Capture the cell that displays the provided text and extract its [X, Y] central coordinate. 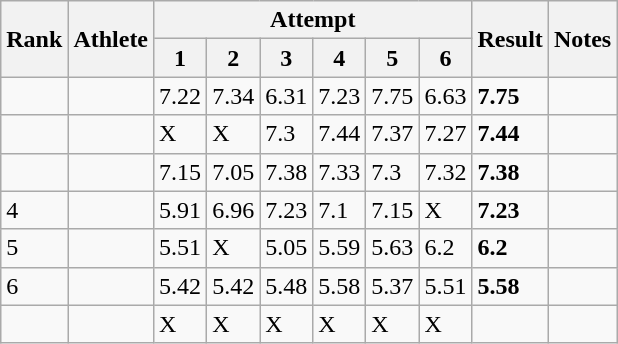
6.31 [286, 96]
6.96 [234, 210]
7.32 [446, 172]
3 [286, 58]
1 [180, 58]
7.27 [446, 134]
2 [234, 58]
Attempt [313, 20]
5.91 [180, 210]
6.63 [446, 96]
5.59 [340, 248]
5.05 [286, 248]
Notes [582, 39]
7.37 [392, 134]
7.22 [180, 96]
5.37 [392, 286]
Rank [34, 39]
7.34 [234, 96]
Athlete [111, 39]
7.05 [234, 172]
7.1 [340, 210]
Result [510, 39]
5.48 [286, 286]
7.33 [340, 172]
5.63 [392, 248]
